Return (x, y) of the center of cell containing provided text 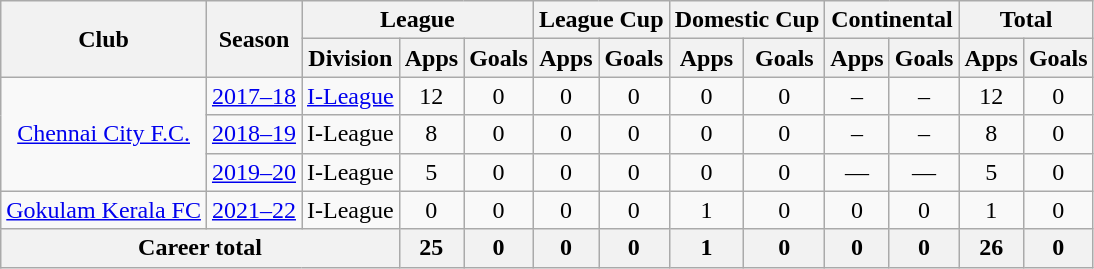
2018–19 (254, 134)
2017–18 (254, 96)
2019–20 (254, 172)
Gokulam Kerala FC (104, 210)
25 (431, 248)
Career total (200, 248)
Total (1026, 20)
Domestic Cup (747, 20)
Season (254, 39)
League Cup (601, 20)
League (418, 20)
2021–22 (254, 210)
26 (991, 248)
Chennai City F.C. (104, 134)
Club (104, 39)
Continental (892, 20)
Division (351, 58)
